Search for the cell housing the specified text and yield its [x, y] center coordinate. 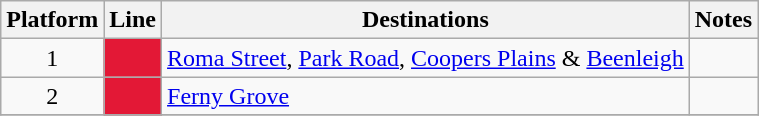
2 [52, 96]
1 [52, 58]
Destinations [426, 20]
Notes [723, 20]
Line [133, 20]
Ferny Grove [426, 96]
Platform [52, 20]
Roma Street, Park Road, Coopers Plains & Beenleigh [426, 58]
